Locate the cell with the specified text and output its (X, Y) center coordinate. 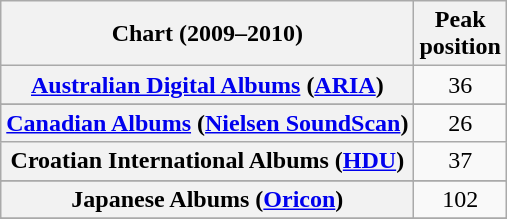
Chart (2009–2010) (208, 34)
102 (460, 199)
Canadian Albums (Nielsen SoundScan) (208, 123)
26 (460, 123)
36 (460, 85)
Peakposition (460, 34)
Australian Digital Albums (ARIA) (208, 85)
37 (460, 161)
Japanese Albums (Oricon) (208, 199)
Croatian International Albums (HDU) (208, 161)
